Locate the cell with the specified text and output its (X, Y) center coordinate. 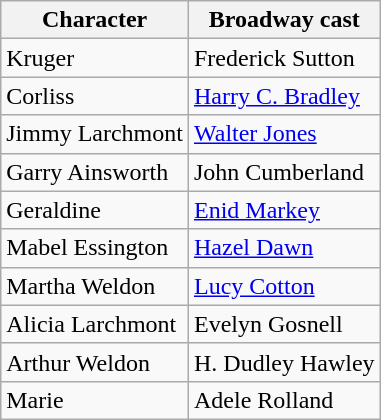
Geraldine (95, 210)
Harry C. Bradley (284, 96)
H. Dudley Hawley (284, 362)
Corliss (95, 96)
Evelyn Gosnell (284, 324)
Martha Weldon (95, 286)
Arthur Weldon (95, 362)
Broadway cast (284, 20)
Hazel Dawn (284, 248)
John Cumberland (284, 172)
Kruger (95, 58)
Walter Jones (284, 134)
Jimmy Larchmont (95, 134)
Mabel Essington (95, 248)
Alicia Larchmont (95, 324)
Adele Rolland (284, 400)
Enid Markey (284, 210)
Marie (95, 400)
Character (95, 20)
Lucy Cotton (284, 286)
Garry Ainsworth (95, 172)
Frederick Sutton (284, 58)
